Determine the [x, y] coordinate at the center of the cell enclosing the given text.  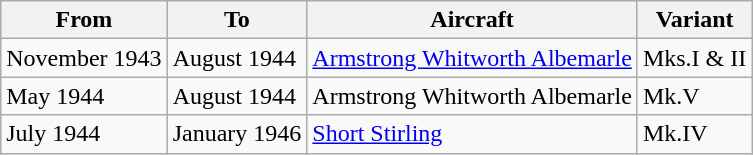
Short Stirling [472, 134]
Variant [694, 20]
From [84, 20]
To [237, 20]
Mks.I & II [694, 58]
Mk.IV [694, 134]
January 1946 [237, 134]
Mk.V [694, 96]
July 1944 [84, 134]
Aircraft [472, 20]
May 1944 [84, 96]
November 1943 [84, 58]
